Identify which cell holds the provided text, then report its (X, Y) central coordinate. 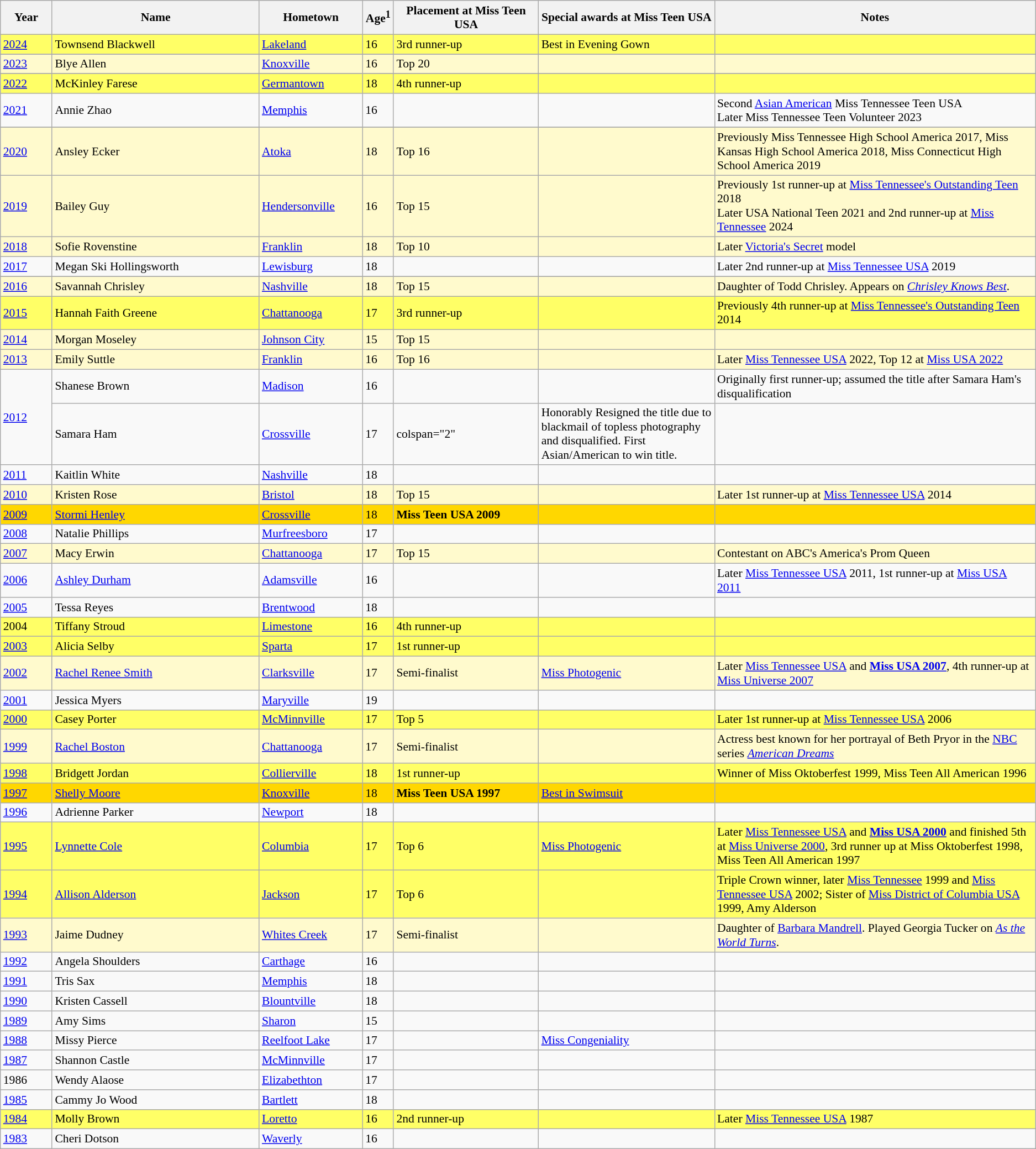
Samara Ham (156, 434)
Reelfoot Lake (311, 1041)
colspan="2" (466, 434)
Shelly Moore (156, 793)
1989 (27, 1021)
2013 (27, 360)
Kristen Rose (156, 495)
Hendersonville (311, 206)
Bartlett (311, 1100)
Age1 (378, 18)
Actress best known for her portrayal of Beth Pryor in the NBC series American Dreams (875, 746)
Townsend Blackwell (156, 44)
Kristen Cassell (156, 1001)
Madison (311, 386)
Later 1st runner-up at Miss Tennessee USA 2006 (875, 720)
2021 (27, 111)
1994 (27, 894)
Blountville (311, 1001)
2018 (27, 247)
1998 (27, 773)
1985 (27, 1100)
1999 (27, 746)
Adrienne Parker (156, 812)
Morgan Moseley (156, 340)
2022 (27, 84)
Later Victoria's Secret model (875, 247)
2007 (27, 554)
Ansley Ecker (156, 151)
Adamsville (311, 580)
2005 (27, 607)
Whites Creek (311, 935)
Best in Evening Gown (627, 44)
Bristol (311, 495)
Rachel Renee Smith (156, 673)
Later Miss Tennessee USA 2022, Top 12 at Miss USA 2022 (875, 360)
Savannah Chrisley (156, 286)
Shanese Brown (156, 386)
2011 (27, 475)
Top 20 (466, 64)
Later Miss Tennessee USA 2011, 1st runner-up at Miss USA 2011 (875, 580)
Top 5 (466, 720)
Rachel Boston (156, 746)
Daughter of Barbara Mandrell. Played Georgia Tucker on As the World Turns. (875, 935)
Jackson (311, 894)
2006 (27, 580)
Later 2nd runner-up at Miss Tennessee USA 2019 (875, 267)
1984 (27, 1119)
1991 (27, 982)
1992 (27, 962)
Waverly (311, 1139)
Missy Pierce (156, 1041)
Allison Alderson (156, 894)
Alicia Selby (156, 647)
Loretto (311, 1119)
Annie Zhao (156, 111)
Daughter of Todd Chrisley. Appears on Chrisley Knows Best. (875, 286)
Murfreesboro (311, 534)
2019 (27, 206)
Previously Miss Tennessee High School America 2017, Miss Kansas High School America 2018, Miss Connecticut High School America 2019 (875, 151)
Shannon Castle (156, 1061)
Sharon (311, 1021)
Kaitlin White (156, 475)
Honorably Resigned the title due to blackmail of topless photography and disqualified. First Asian/American to win title. (627, 434)
Notes (875, 18)
Maryville (311, 700)
Later 1st runner-up at Miss Tennessee USA 2014 (875, 495)
Later Miss Tennessee USA 1987 (875, 1119)
Casey Porter (156, 720)
2017 (27, 267)
2000 (27, 720)
Jessica Myers (156, 700)
Hannah Faith Greene (156, 313)
Amy Sims (156, 1021)
2003 (27, 647)
Best in Swimsuit (627, 793)
Columbia (311, 847)
Johnson City (311, 340)
Triple Crown winner, later Miss Tennessee 1999 and Miss Tennessee USA 2002; Sister of Miss District of Columbia USA 1999, Amy Alderson (875, 894)
Elizabethton (311, 1080)
1983 (27, 1139)
Bridgett Jordan (156, 773)
1986 (27, 1080)
Blye Allen (156, 64)
1990 (27, 1001)
Lakeland (311, 44)
1997 (27, 793)
Second Asian American Miss Tennessee Teen USALater Miss Tennessee Teen Volunteer 2023 (875, 111)
Wendy Alaose (156, 1080)
Year (27, 18)
Cheri Dotson (156, 1139)
Special awards at Miss Teen USA (627, 18)
2nd runner-up (466, 1119)
Tessa Reyes (156, 607)
Brentwood (311, 607)
Megan Ski Hollingsworth (156, 267)
2009 (27, 515)
Newport (311, 812)
Miss Congeniality (627, 1041)
Natalie Phillips (156, 534)
Lewisburg (311, 267)
2020 (27, 151)
1988 (27, 1041)
1993 (27, 935)
Germantown (311, 84)
Miss Teen USA 1997 (466, 793)
Sparta (311, 647)
2012 (27, 417)
Miss Teen USA 2009 (466, 515)
Lynnette Cole (156, 847)
2015 (27, 313)
Sofie Rovenstine (156, 247)
Limestone (311, 627)
2016 (27, 286)
2004 (27, 627)
Stormi Henley (156, 515)
Later Miss Tennessee USA and Miss USA 2007, 4th runner-up at Miss Universe 2007 (875, 673)
Hometown (311, 18)
Bailey Guy (156, 206)
2001 (27, 700)
Collierville (311, 773)
Contestant on ABC's America's Prom Queen (875, 554)
McKinley Farese (156, 84)
Molly Brown (156, 1119)
1995 (27, 847)
19 (378, 700)
Jaime Dudney (156, 935)
2023 (27, 64)
Originally first runner-up; assumed the title after Samara Ham's disqualification (875, 386)
Tiffany Stroud (156, 627)
Previously 4th runner-up at Miss Tennessee's Outstanding Teen 2014 (875, 313)
Tris Sax (156, 982)
Winner of Miss Oktoberfest 1999, Miss Teen All American 1996 (875, 773)
Name (156, 18)
2002 (27, 673)
Ashley Durham (156, 580)
Angela Shoulders (156, 962)
Placement at Miss Teen USA (466, 18)
Previously 1st runner-up at Miss Tennessee's Outstanding Teen 2018Later USA National Teen 2021 and 2nd runner-up at Miss Tennessee 2024 (875, 206)
Atoka (311, 151)
2014 (27, 340)
Macy Erwin (156, 554)
Carthage (311, 962)
Top 10 (466, 247)
Emily Suttle (156, 360)
1996 (27, 812)
Cammy Jo Wood (156, 1100)
2024 (27, 44)
1987 (27, 1061)
2008 (27, 534)
Clarksville (311, 673)
2010 (27, 495)
